Scan for the cell matching the given text and deliver its (X, Y) coordinate at center. 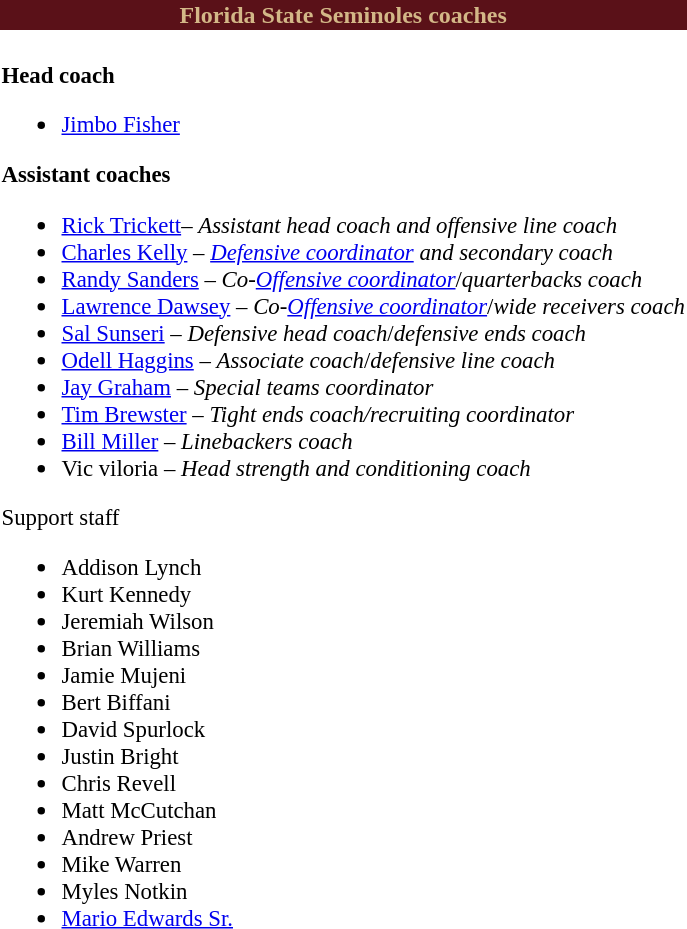
Florida State Seminoles coaches (343, 15)
